Provide the (X, Y) coordinate of the cell's center where the given text is located.  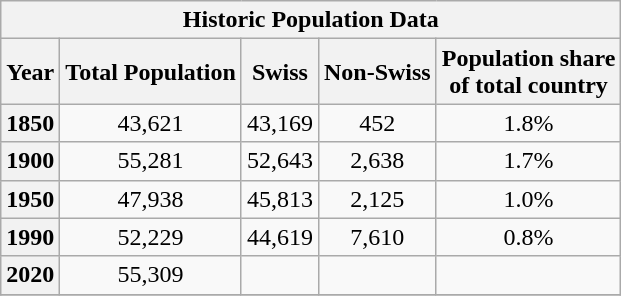
Historic Population Data (311, 20)
2,125 (377, 199)
Year (30, 72)
Population share of total country (528, 72)
1950 (30, 199)
1990 (30, 237)
Non-Swiss (377, 72)
2,638 (377, 161)
Total Population (151, 72)
0.8% (528, 237)
1.8% (528, 123)
1850 (30, 123)
7,610 (377, 237)
52,643 (280, 161)
43,169 (280, 123)
2020 (30, 275)
1900 (30, 161)
45,813 (280, 199)
43,621 (151, 123)
52,229 (151, 237)
44,619 (280, 237)
452 (377, 123)
55,281 (151, 161)
Swiss (280, 72)
1.7% (528, 161)
1.0% (528, 199)
55,309 (151, 275)
47,938 (151, 199)
